Find where the given text appears and provide that cell's center as [x, y] coordinate. 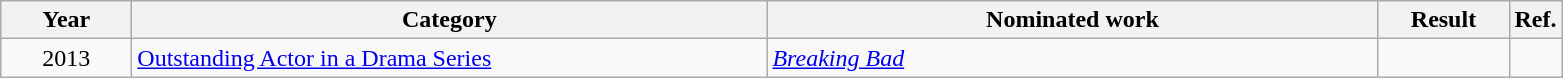
Result [1444, 20]
2013 [66, 58]
Ref. [1536, 20]
Outstanding Actor in a Drama Series [450, 58]
Category [450, 20]
Nominated work [1072, 20]
Breaking Bad [1072, 58]
Year [66, 20]
